Find where the given text appears and provide that cell's center as (X, Y) coordinate. 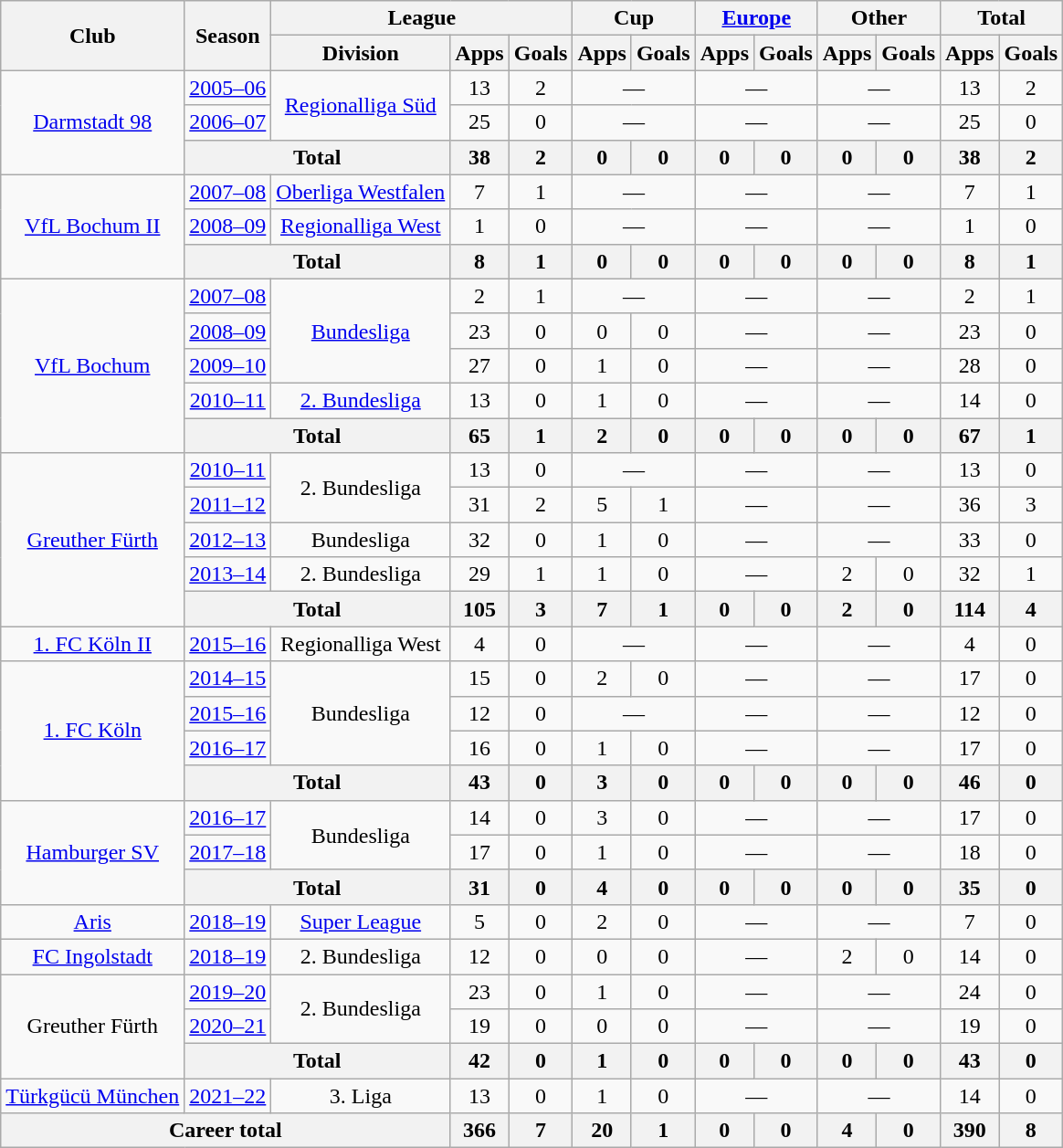
Other (879, 18)
League (422, 18)
65 (479, 436)
FC Ingolstadt (93, 956)
Career total (226, 1131)
2005–06 (228, 88)
33 (970, 540)
2006–07 (228, 122)
29 (479, 574)
67 (970, 436)
Oberliga Westfalen (361, 192)
35 (970, 887)
1. FC Köln II (93, 644)
3. Liga (361, 1096)
390 (970, 1131)
2021–22 (228, 1096)
18 (970, 852)
2017–18 (228, 852)
Season (228, 36)
Europe (756, 18)
114 (970, 609)
Regionalliga Süd (361, 105)
2020–21 (228, 1027)
15 (479, 679)
46 (970, 783)
36 (970, 505)
Türkgücü München (93, 1096)
16 (479, 748)
24 (970, 991)
Club (93, 36)
2012–13 (228, 540)
27 (479, 365)
Aris (93, 922)
VfL Bochum (93, 365)
28 (970, 365)
Cup (634, 18)
Super League (361, 922)
42 (479, 1061)
20 (602, 1131)
1. FC Köln (93, 731)
2014–15 (228, 679)
Darmstadt 98 (93, 122)
2013–14 (228, 574)
VfL Bochum II (93, 226)
2009–10 (228, 365)
Hamburger SV (93, 852)
2019–20 (228, 991)
2011–12 (228, 505)
366 (479, 1131)
Division (361, 53)
105 (479, 609)
